Determine the (x, y) coordinate at the center of the cell enclosing the given text.  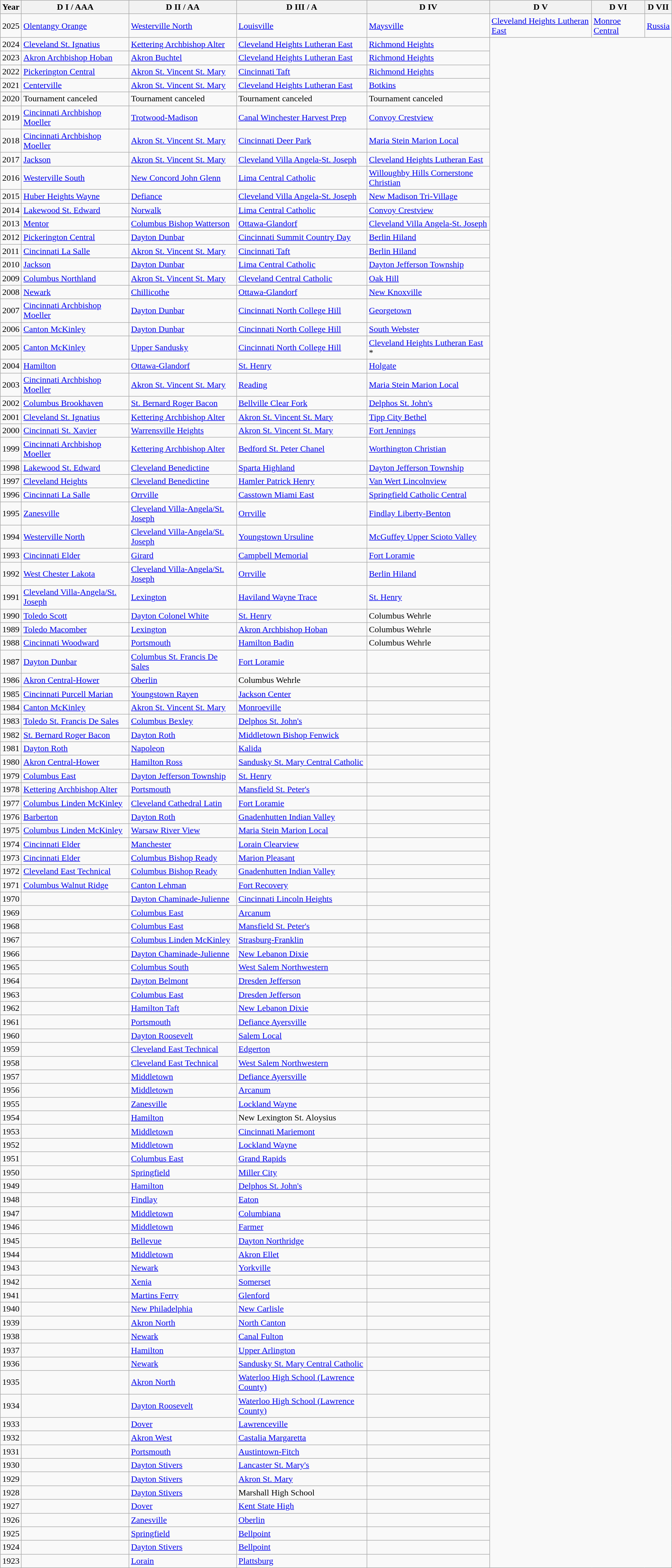
1993 (11, 555)
1990 (11, 616)
1927 (11, 1506)
Reading (302, 384)
Columbus Bexley (182, 721)
1949 (11, 1186)
1943 (11, 1268)
Fort Jennings (428, 430)
Girard (182, 555)
1934 (11, 1405)
Russia (658, 26)
Middletown Bishop Fenwick (302, 735)
Somerset (302, 1282)
Austintown-Fitch (302, 1452)
Hamilton Badin (302, 643)
Akron Ellet (302, 1254)
Monroe Central (618, 26)
1982 (11, 735)
1987 (11, 662)
Akron St. Mary (302, 1479)
1957 (11, 1077)
Trotwood-Madison (182, 117)
1968 (11, 926)
Akron Buchtel (182, 58)
1965 (11, 967)
1947 (11, 1213)
Strasburg-Franklin (302, 940)
2017 (11, 159)
Castalia Margaretta (302, 1438)
North Canton (302, 1323)
2022 (11, 71)
1996 (11, 495)
Cincinnati Deer Park (302, 141)
1972 (11, 871)
1946 (11, 1227)
Kent State High (302, 1506)
1984 (11, 707)
Canal Fulton (302, 1336)
2000 (11, 430)
Eaton (302, 1200)
2010 (11, 265)
1998 (11, 467)
Hamilton Ross (182, 762)
Huber Heights Wayne (75, 196)
Toledo Macomber (75, 629)
2008 (11, 292)
2018 (11, 141)
2020 (11, 99)
1975 (11, 831)
2021 (11, 85)
D III / A (302, 7)
Springfield Catholic Central (428, 495)
New Madison Tri-Village (428, 196)
1977 (11, 803)
2024 (11, 44)
Mentor (75, 224)
Columbus Walnut Ridge (75, 885)
Cleveland Heights (75, 481)
1960 (11, 1036)
1978 (11, 790)
Marion Pleasant (302, 858)
Miller City (302, 1172)
1925 (11, 1534)
1966 (11, 954)
2016 (11, 177)
McGuffey Upper Scioto Valley (428, 537)
1992 (11, 574)
1941 (11, 1295)
Barberton (75, 817)
Cincinnati Lincoln Heights (302, 899)
Hamilton Taft (182, 1008)
2011 (11, 251)
Haviland Wayne Trace (302, 597)
1970 (11, 899)
1963 (11, 995)
Casstown Miami East (302, 495)
Cincinnati Summit Country Day (302, 237)
1955 (11, 1104)
Year (11, 7)
Warsaw River View (182, 831)
Monroeville (302, 707)
Oak Hill (428, 278)
Cincinnati Purcell Marian (75, 694)
Glenford (302, 1295)
1945 (11, 1241)
Olentangy Orange (75, 26)
Upper Arlington (302, 1350)
Columbus St. Francis De Sales (182, 662)
1929 (11, 1479)
Salem Local (302, 1036)
Upper Sandusky (182, 348)
1980 (11, 762)
Napoleon (182, 749)
2003 (11, 384)
Cleveland Heights Lutheran East * (428, 348)
West Chester Lakota (75, 574)
1938 (11, 1336)
1951 (11, 1158)
D II / AA (182, 7)
Farmer (302, 1227)
Hamler Patrick Henry (302, 481)
Findlay Liberty-Benton (428, 514)
New Lexington St. Aloysius (302, 1118)
Columbus Bishop Watterson (182, 224)
1928 (11, 1493)
Cleveland Cathedral Latin (182, 803)
1962 (11, 1008)
D I / AAA (75, 7)
Bellville Clear Fork (302, 403)
Toledo Scott (75, 616)
2014 (11, 210)
2001 (11, 417)
1976 (11, 817)
1937 (11, 1350)
1953 (11, 1131)
Manchester (182, 844)
1939 (11, 1323)
Canal Winchester Harvest Prep (302, 117)
Cincinnati Mariemont (302, 1131)
1985 (11, 694)
2019 (11, 117)
1950 (11, 1172)
Tipp City Bethel (428, 417)
1954 (11, 1118)
Akron West (182, 1438)
1973 (11, 858)
1956 (11, 1090)
1997 (11, 481)
1959 (11, 1049)
1930 (11, 1465)
1952 (11, 1145)
Westerville South (75, 177)
Norwalk (182, 210)
Centerville (75, 85)
1988 (11, 643)
Youngstown Ursuline (302, 537)
Campbell Memorial (302, 555)
Findlay (182, 1200)
Plattsburg (302, 1561)
2009 (11, 278)
1974 (11, 844)
1933 (11, 1424)
1969 (11, 912)
Maysville (428, 26)
Holgate (428, 366)
1948 (11, 1200)
2007 (11, 310)
Warrensville Heights (182, 430)
Bellevue (182, 1241)
1967 (11, 940)
2025 (11, 26)
Yorkville (302, 1268)
Columbus South (182, 967)
Bedford St. Peter Chanel (302, 449)
1995 (11, 514)
Columbiana (302, 1213)
2004 (11, 366)
1936 (11, 1364)
New Carlisle (302, 1309)
2013 (11, 224)
Lancaster St. Mary's (302, 1465)
Lorain Clearview (302, 844)
Dayton Northridge (302, 1241)
Lorain (182, 1561)
D VI (618, 7)
Cincinnati St. Xavier (75, 430)
Dayton Colonel White (182, 616)
Van Wert Lincolnview (428, 481)
2012 (11, 237)
Columbus Northland (75, 278)
1923 (11, 1561)
New Knoxville (428, 292)
2002 (11, 403)
1935 (11, 1382)
Youngstown Rayen (182, 694)
Cincinnati Woodward (75, 643)
Louisville (302, 26)
Jackson Center (302, 694)
2023 (11, 58)
1981 (11, 749)
New Philadelphia (182, 1309)
Fort Recovery (302, 885)
1961 (11, 1022)
Defiance (182, 196)
Worthington Christian (428, 449)
Toledo St. Francis De Sales (75, 721)
Kalida (302, 749)
Edgerton (302, 1049)
South Webster (428, 329)
Canton Lehman (182, 885)
1964 (11, 981)
1940 (11, 1309)
2006 (11, 329)
2005 (11, 348)
Marshall High School (302, 1493)
1971 (11, 885)
1991 (11, 597)
1999 (11, 449)
1994 (11, 537)
New Concord John Glenn (182, 177)
2015 (11, 196)
1924 (11, 1547)
Columbus Brookhaven (75, 403)
1926 (11, 1520)
Cleveland Central Catholic (302, 278)
Sparta Highland (302, 467)
1979 (11, 776)
1986 (11, 680)
1931 (11, 1452)
1989 (11, 629)
Martins Ferry (182, 1295)
Dayton Belmont (182, 981)
D VII (658, 7)
Georgetown (428, 310)
1932 (11, 1438)
1944 (11, 1254)
Grand Rapids (302, 1158)
1958 (11, 1063)
D IV (428, 7)
Lawrenceville (302, 1424)
D V (541, 7)
1942 (11, 1282)
Willoughby Hills Cornerstone Christian (428, 177)
Xenia (182, 1282)
Botkins (428, 85)
1983 (11, 721)
Chillicothe (182, 292)
